Find where the given text appears and provide that cell's center as (x, y) coordinate. 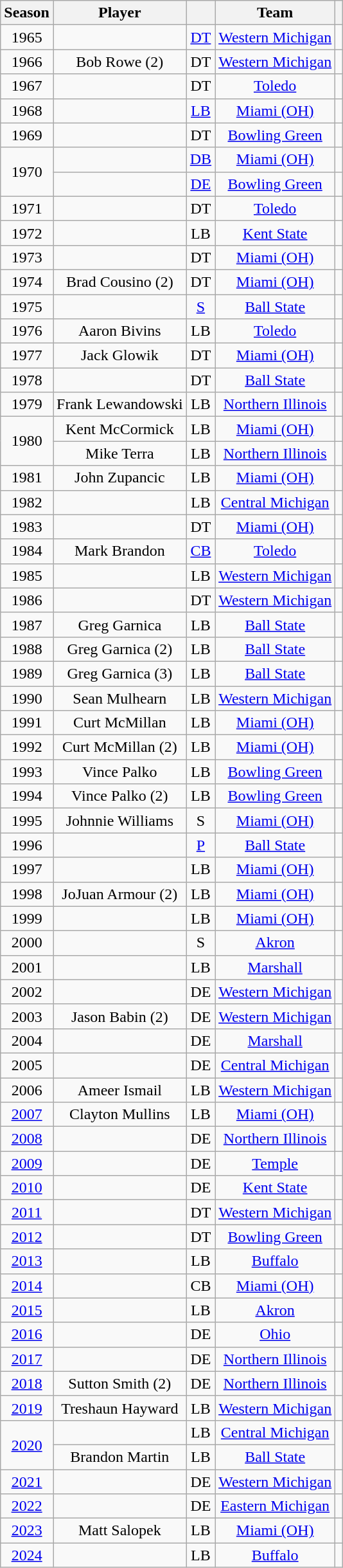
1987 (27, 624)
1976 (27, 331)
2024 (27, 1555)
2001 (27, 967)
1967 (27, 86)
Curt McMillan (119, 723)
Sean Mulhearn (119, 698)
Clayton Mullins (119, 1115)
2007 (27, 1115)
Eastern Michigan (275, 1506)
Brad Cousino (2) (119, 282)
1998 (27, 894)
Greg Garnica (119, 624)
1965 (27, 37)
2013 (27, 1261)
2008 (27, 1139)
Temple (275, 1163)
2010 (27, 1188)
2009 (27, 1163)
Vince Palko (2) (119, 796)
Team (275, 13)
2019 (27, 1408)
1975 (27, 307)
JoJuan Armour (2) (119, 894)
2017 (27, 1359)
1986 (27, 600)
Aaron Bivins (119, 331)
2018 (27, 1383)
Jason Babin (2) (119, 1016)
Ameer Ismail (119, 1090)
1966 (27, 62)
Curt McMillan (2) (119, 747)
Kent McCormick (119, 429)
Player (119, 13)
1980 (27, 441)
2005 (27, 1065)
2004 (27, 1041)
1972 (27, 233)
1991 (27, 723)
1984 (27, 551)
1997 (27, 870)
2022 (27, 1506)
1993 (27, 772)
Vince Palko (119, 772)
Matt Salopek (119, 1531)
1999 (27, 918)
2023 (27, 1531)
2014 (27, 1286)
Mike Terra (119, 453)
2006 (27, 1090)
Greg Garnica (2) (119, 649)
1988 (27, 649)
1969 (27, 135)
1973 (27, 257)
1968 (27, 111)
2000 (27, 943)
1971 (27, 208)
Frank Lewandowski (119, 405)
John Zupancic (119, 478)
Johnnie Williams (119, 821)
2015 (27, 1310)
2003 (27, 1016)
2002 (27, 992)
1994 (27, 796)
1982 (27, 502)
1981 (27, 478)
Sutton Smith (2) (119, 1383)
P (200, 845)
1992 (27, 747)
1977 (27, 356)
DB (200, 160)
Brandon Martin (119, 1457)
2020 (27, 1445)
Season (27, 13)
Greg Garnica (3) (119, 673)
Jack Glowik (119, 356)
2021 (27, 1481)
2011 (27, 1212)
1978 (27, 380)
1974 (27, 282)
Bob Rowe (2) (119, 62)
Ohio (275, 1335)
1990 (27, 698)
1970 (27, 172)
Mark Brandon (119, 551)
1996 (27, 845)
Treshaun Hayward (119, 1408)
1979 (27, 405)
1983 (27, 527)
1989 (27, 673)
1995 (27, 821)
1985 (27, 576)
2012 (27, 1237)
2016 (27, 1335)
